Output the (x, y) coordinate of the center of the cell containing the given text.  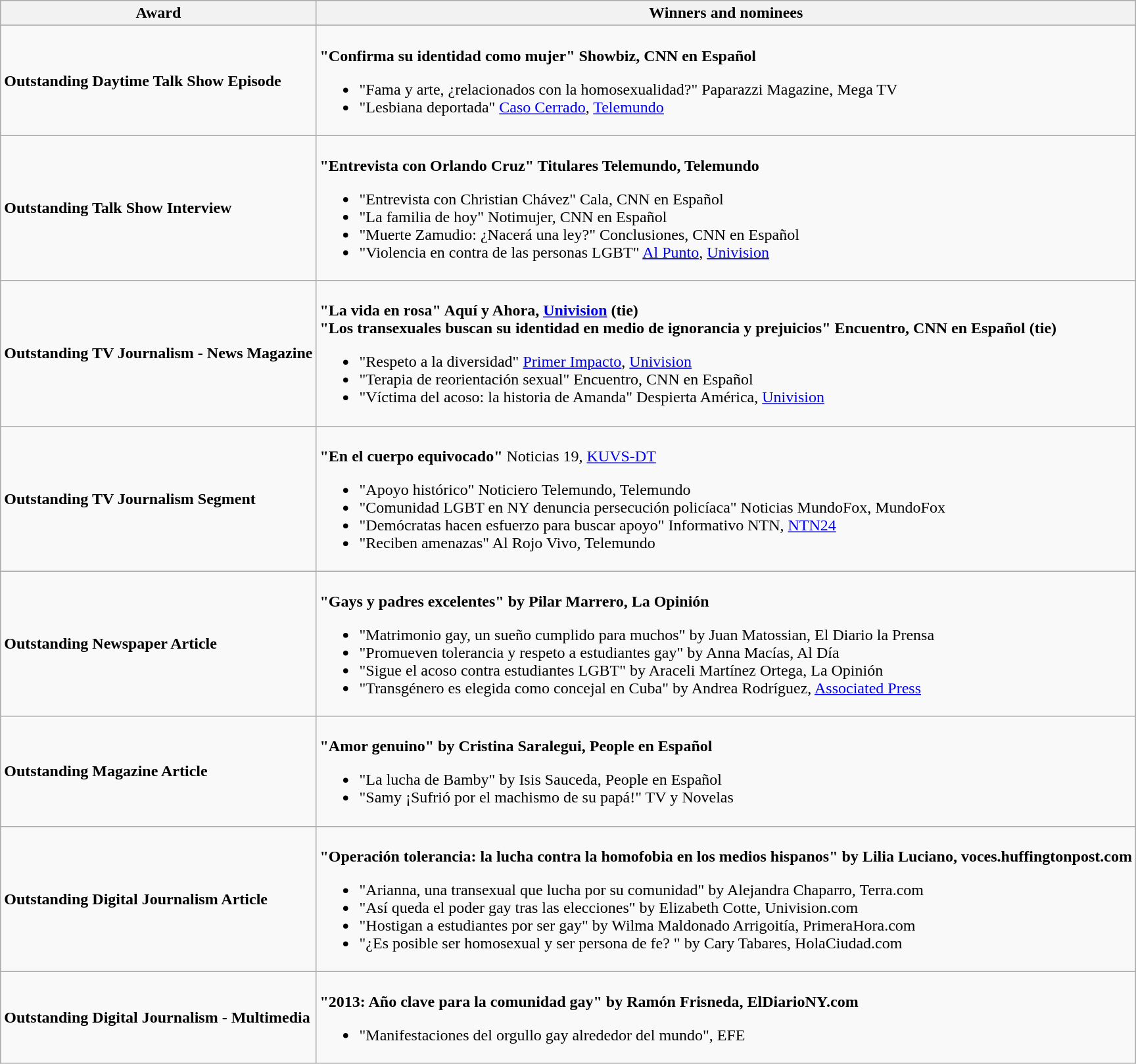
Outstanding TV Journalism Segment (158, 498)
Outstanding Magazine Article (158, 772)
Award (158, 13)
Winners and nominees (726, 13)
Outstanding Newspaper Article (158, 644)
"2013: Año clave para la comunidad gay" by Ramón Frisneda, ElDiarioNY.com"Manifestaciones del orgullo gay alrededor del mundo", EFE (726, 1017)
Outstanding Talk Show Interview (158, 208)
Outstanding Digital Journalism - Multimedia (158, 1017)
Outstanding Daytime Talk Show Episode (158, 80)
Outstanding TV Journalism - News Magazine (158, 354)
Outstanding Digital Journalism Article (158, 899)
